For the text-containing cell, return its midpoint in (x, y) coordinate format. 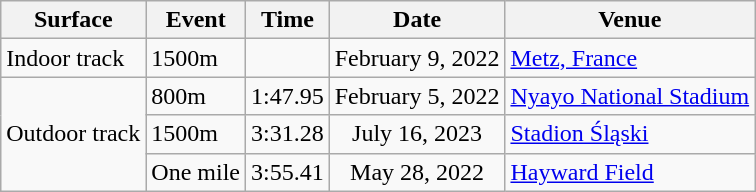
3:31.28 (287, 134)
February 9, 2022 (417, 58)
1:47.95 (287, 96)
Date (417, 20)
July 16, 2023 (417, 134)
800m (196, 96)
Surface (74, 20)
February 5, 2022 (417, 96)
Hayward Field (630, 172)
Stadion Śląski (630, 134)
Venue (630, 20)
Time (287, 20)
Nyayo National Stadium (630, 96)
Indoor track (74, 58)
Event (196, 20)
May 28, 2022 (417, 172)
Metz, France (630, 58)
3:55.41 (287, 172)
One mile (196, 172)
Outdoor track (74, 134)
